Scan for the cell matching the given text and deliver its [x, y] coordinate at center. 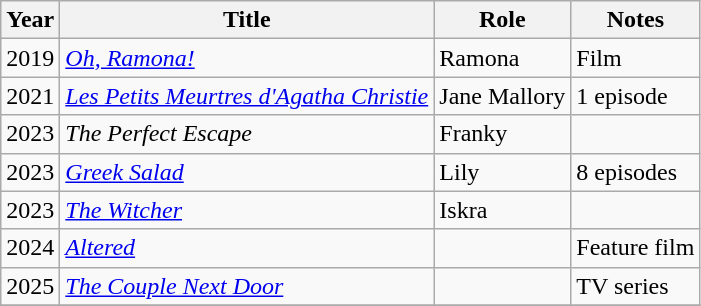
Jane Mallory [502, 96]
Notes [636, 20]
Role [502, 20]
1 episode [636, 96]
Altered [247, 248]
The Perfect Escape [247, 134]
Greek Salad [247, 172]
Year [30, 20]
Les Petits Meurtres d'Agatha Christie [247, 96]
Title [247, 20]
The Couple Next Door [247, 286]
The Witcher [247, 210]
Oh, Ramona! [247, 58]
2021 [30, 96]
TV series [636, 286]
8 episodes [636, 172]
Feature film [636, 248]
2024 [30, 248]
Ramona [502, 58]
2019 [30, 58]
2025 [30, 286]
Film [636, 58]
Lily [502, 172]
Franky [502, 134]
Iskra [502, 210]
